From the cell containing the given text, extract its center point as [X, Y] coordinate. 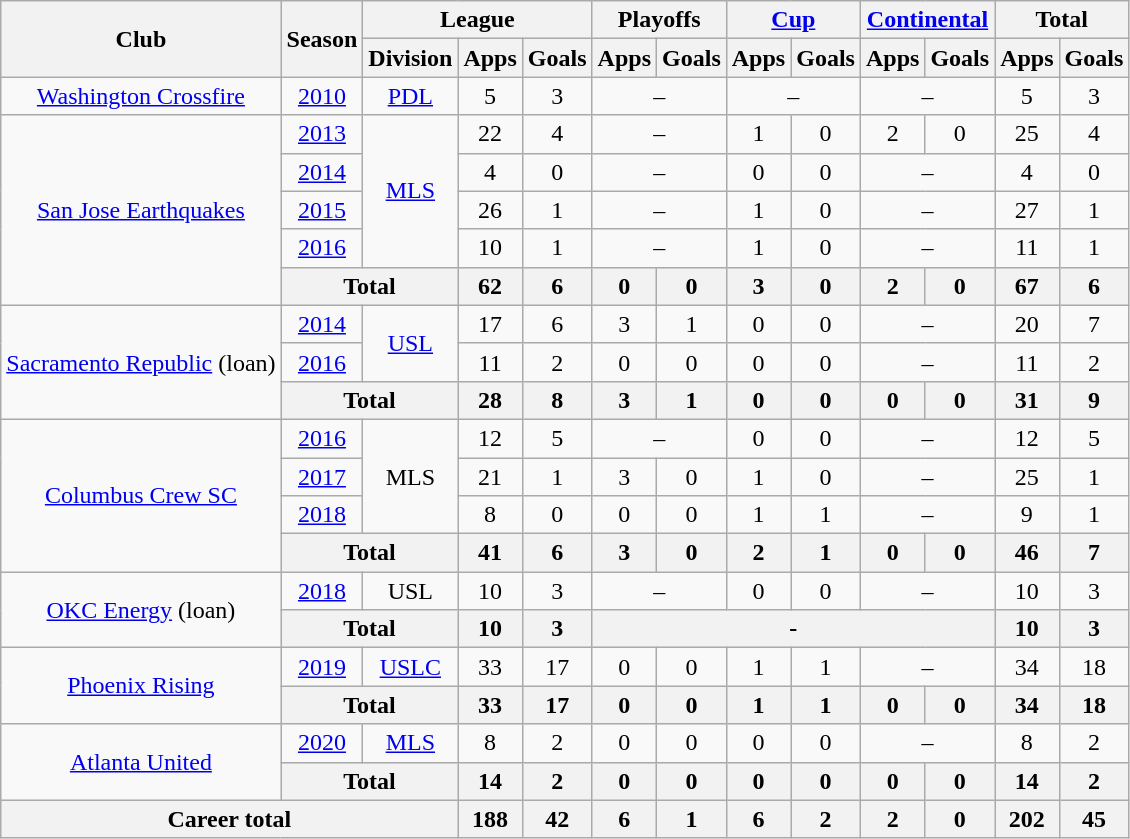
202 [1027, 819]
2010 [322, 96]
45 [1094, 819]
San Jose Earthquakes [141, 210]
2015 [322, 210]
Continental [927, 20]
62 [490, 286]
USLC [410, 667]
- [794, 629]
27 [1027, 210]
League [478, 20]
Columbus Crew SC [141, 495]
2017 [322, 477]
31 [1027, 400]
Cup [793, 20]
Division [410, 58]
42 [557, 819]
67 [1027, 286]
Phoenix Rising [141, 686]
PDL [410, 96]
28 [490, 400]
2020 [322, 743]
20 [1027, 324]
188 [490, 819]
22 [490, 134]
Playoffs [659, 20]
OKC Energy (loan) [141, 610]
Washington Crossfire [141, 96]
Career total [230, 819]
21 [490, 477]
46 [1027, 553]
Atlanta United [141, 762]
2013 [322, 134]
41 [490, 553]
Season [322, 39]
2019 [322, 667]
Sacramento Republic (loan) [141, 362]
Club [141, 39]
26 [490, 210]
